Identify which cell holds the provided text, then report its (X, Y) central coordinate. 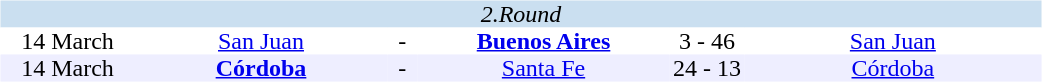
24 - 13 (707, 68)
Buenos Aires (544, 42)
Santa Fe (544, 68)
2.Round (520, 14)
3 - 46 (707, 42)
